Find where the given text appears and provide that cell's center as [x, y] coordinate. 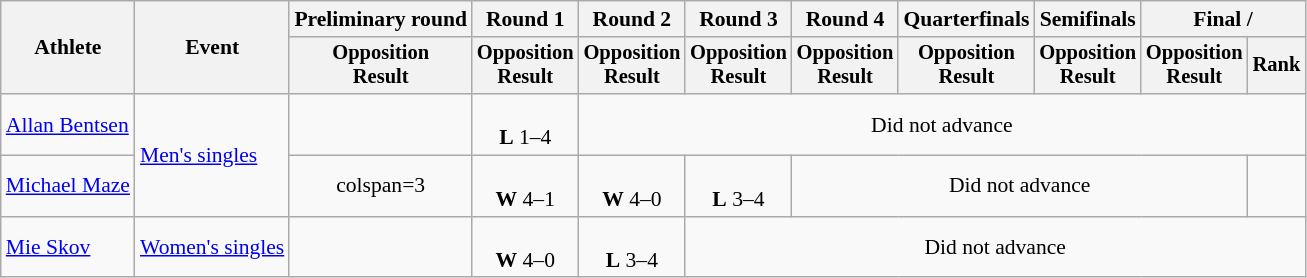
Allan Bentsen [68, 124]
Round 2 [632, 19]
Round 3 [738, 19]
Women's singles [212, 248]
Mie Skov [68, 248]
Round 1 [526, 19]
Event [212, 48]
Semifinals [1088, 19]
Final / [1223, 19]
Quarterfinals [966, 19]
Men's singles [212, 155]
Rank [1277, 66]
Michael Maze [68, 186]
Preliminary round [380, 19]
W 4–1 [526, 186]
colspan=3 [380, 186]
Round 4 [846, 19]
L 1–4 [526, 124]
Athlete [68, 48]
